For the text-containing cell, return its midpoint in [x, y] coordinate format. 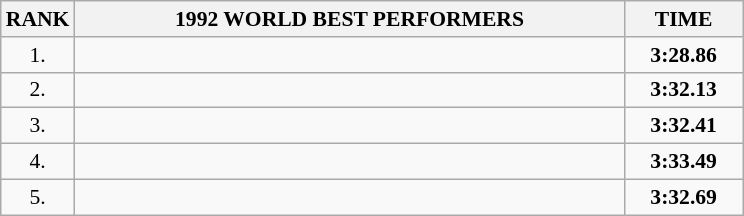
3:28.86 [684, 55]
3:32.69 [684, 197]
RANK [38, 19]
3. [38, 126]
TIME [684, 19]
3:33.49 [684, 162]
3:32.13 [684, 90]
5. [38, 197]
2. [38, 90]
1. [38, 55]
1992 WORLD BEST PERFORMERS [349, 19]
3:32.41 [684, 126]
4. [38, 162]
